Detect which cell encompasses the target text, then output its [x, y] center coordinate. 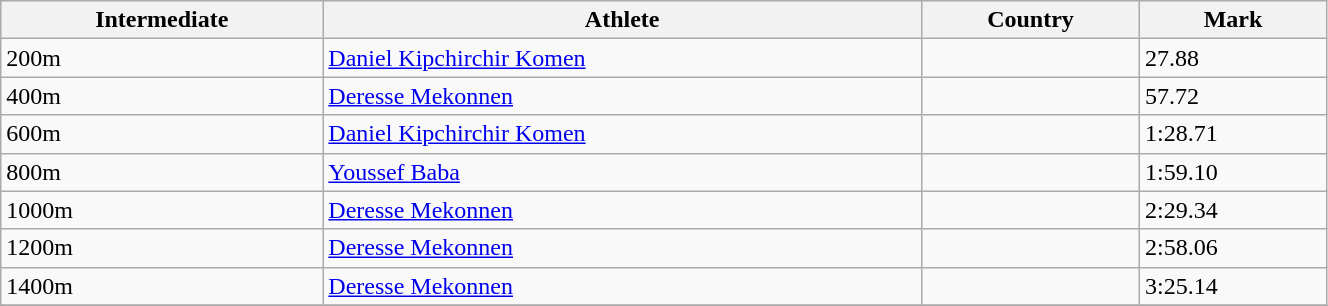
1000m [162, 210]
2:58.06 [1234, 248]
3:25.14 [1234, 286]
Country [1030, 20]
Intermediate [162, 20]
1:59.10 [1234, 172]
27.88 [1234, 58]
Athlete [622, 20]
1200m [162, 248]
Youssef Baba [622, 172]
600m [162, 134]
57.72 [1234, 96]
1400m [162, 286]
800m [162, 172]
2:29.34 [1234, 210]
1:28.71 [1234, 134]
200m [162, 58]
Mark [1234, 20]
400m [162, 96]
